For the text-containing cell, return its midpoint in (x, y) coordinate format. 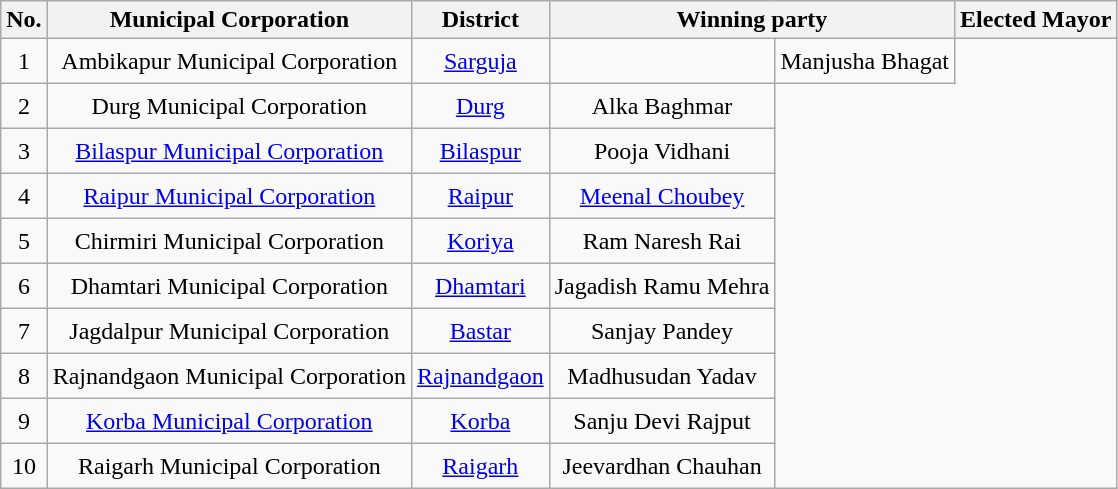
Jagdalpur Municipal Corporation (229, 332)
Koriya (480, 242)
No. (24, 20)
Dhamtari (480, 286)
Rajnandgaon Municipal Corporation (229, 376)
Durg Municipal Corporation (229, 106)
Rajnandgaon (480, 376)
Winning party (752, 20)
Madhusudan Yadav (662, 376)
6 (24, 286)
5 (24, 242)
3 (24, 152)
Durg (480, 106)
Sanju Devi Rajput (662, 422)
Bastar (480, 332)
Ambikapur Municipal Corporation (229, 62)
Raipur Municipal Corporation (229, 196)
Sarguja (480, 62)
Chirmiri Municipal Corporation (229, 242)
1 (24, 62)
Elected Mayor (1036, 20)
Bilaspur Municipal Corporation (229, 152)
Dhamtari Municipal Corporation (229, 286)
Raigarh Municipal Corporation (229, 466)
Jagadish Ramu Mehra (662, 286)
10 (24, 466)
Meenal Choubey (662, 196)
7 (24, 332)
Korba (480, 422)
Korba Municipal Corporation (229, 422)
Ram Naresh Rai (662, 242)
Bilaspur (480, 152)
Municipal Corporation (229, 20)
Pooja Vidhani (662, 152)
Alka Baghmar (662, 106)
8 (24, 376)
4 (24, 196)
Jeevardhan Chauhan (662, 466)
Manjusha Bhagat (865, 62)
9 (24, 422)
Raigarh (480, 466)
2 (24, 106)
Raipur (480, 196)
Sanjay Pandey (662, 332)
District (480, 20)
